Locate the cell with the specified text and output its (X, Y) center coordinate. 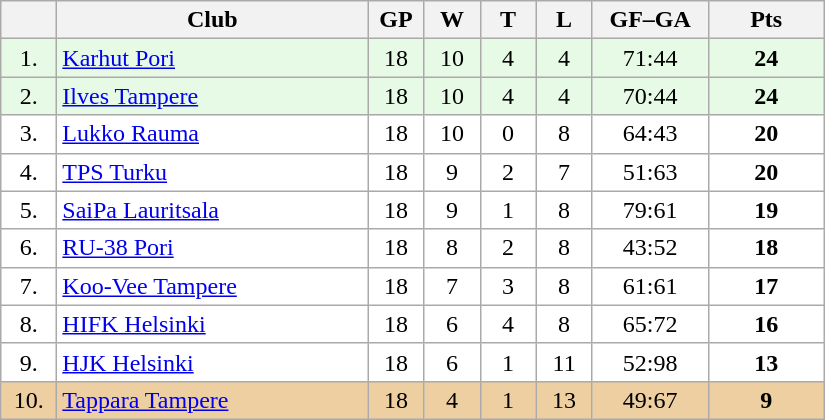
Tappara Tampere (212, 400)
1. (29, 58)
RU-38 Pori (212, 248)
Koo-Vee Tampere (212, 286)
11 (564, 362)
64:43 (650, 134)
17 (766, 286)
6. (29, 248)
4. (29, 172)
19 (766, 210)
65:72 (650, 324)
9. (29, 362)
TPS Turku (212, 172)
Karhut Pori (212, 58)
0 (508, 134)
71:44 (650, 58)
16 (766, 324)
49:67 (650, 400)
Pts (766, 20)
52:98 (650, 362)
7. (29, 286)
10. (29, 400)
8. (29, 324)
43:52 (650, 248)
79:61 (650, 210)
GF–GA (650, 20)
HJK Helsinki (212, 362)
3 (508, 286)
GP (396, 20)
Club (212, 20)
HIFK Helsinki (212, 324)
T (508, 20)
SaiPa Lauritsala (212, 210)
61:61 (650, 286)
Lukko Rauma (212, 134)
51:63 (650, 172)
W (452, 20)
3. (29, 134)
70:44 (650, 96)
Ilves Tampere (212, 96)
2. (29, 96)
5. (29, 210)
L (564, 20)
